Determine the [x, y] coordinate at the center of the cell enclosing the given text.  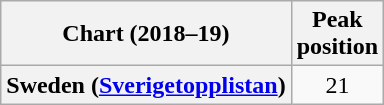
Peakposition [337, 34]
Sweden (Sverigetopplistan) [146, 85]
Chart (2018–19) [146, 34]
21 [337, 85]
